Pinpoint the cell where the given text exists, returning its [X, Y] midpoint coordinate. 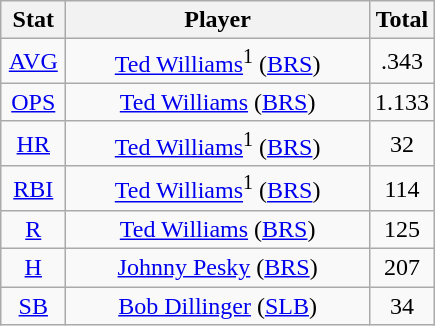
207 [402, 268]
Bob Dillinger (SLB) [218, 306]
Player [218, 20]
R [34, 230]
AVG [34, 62]
.343 [402, 62]
125 [402, 230]
1.133 [402, 102]
Total [402, 20]
32 [402, 144]
Stat [34, 20]
H [34, 268]
RBI [34, 188]
SB [34, 306]
OPS [34, 102]
HR [34, 144]
Johnny Pesky (BRS) [218, 268]
34 [402, 306]
114 [402, 188]
